Determine the [X, Y] coordinate at the center of the cell enclosing the given text.  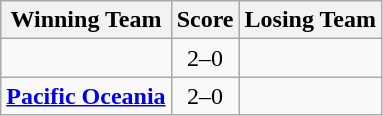
Winning Team [86, 20]
Score [205, 20]
Pacific Oceania [86, 96]
Losing Team [310, 20]
